Search for the cell housing the specified text and yield its [X, Y] center coordinate. 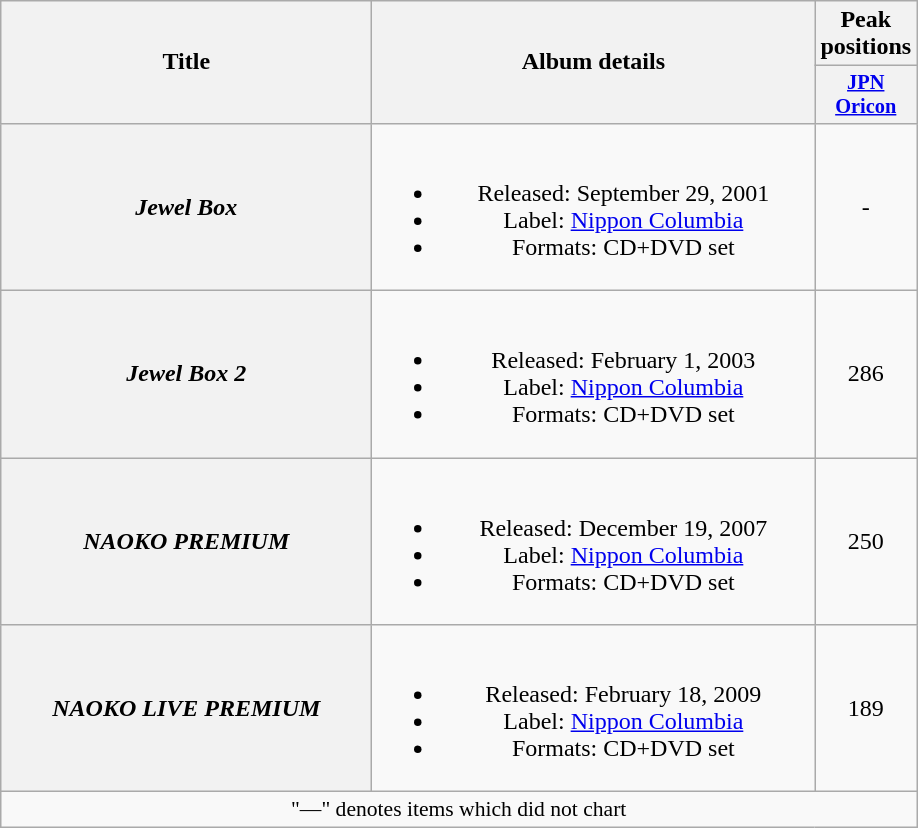
Released: February 1, 2003Label: Nippon ColumbiaFormats: CD+DVD set [594, 374]
JPNOricon [866, 95]
189 [866, 708]
Title [186, 62]
286 [866, 374]
- [866, 206]
Peak positions [866, 34]
250 [866, 542]
NAOKO LIVE PREMIUM [186, 708]
Released: December 19, 2007Label: Nippon ColumbiaFormats: CD+DVD set [594, 542]
NAOKO PREMIUM [186, 542]
Released: February 18, 2009Label: Nippon ColumbiaFormats: CD+DVD set [594, 708]
Released: September 29, 2001Label: Nippon ColumbiaFormats: CD+DVD set [594, 206]
"—" denotes items which did not chart [459, 810]
Album details [594, 62]
Jewel Box 2 [186, 374]
Jewel Box [186, 206]
